Pinpoint the cell where the given text exists, returning its [x, y] midpoint coordinate. 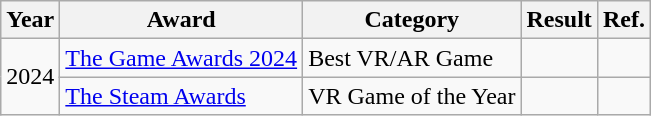
Best VR/AR Game [412, 58]
The Game Awards 2024 [182, 58]
Result [559, 20]
2024 [30, 77]
Year [30, 20]
Category [412, 20]
Award [182, 20]
Ref. [624, 20]
VR Game of the Year [412, 96]
The Steam Awards [182, 96]
